Locate the cell with the specified text and output its (X, Y) center coordinate. 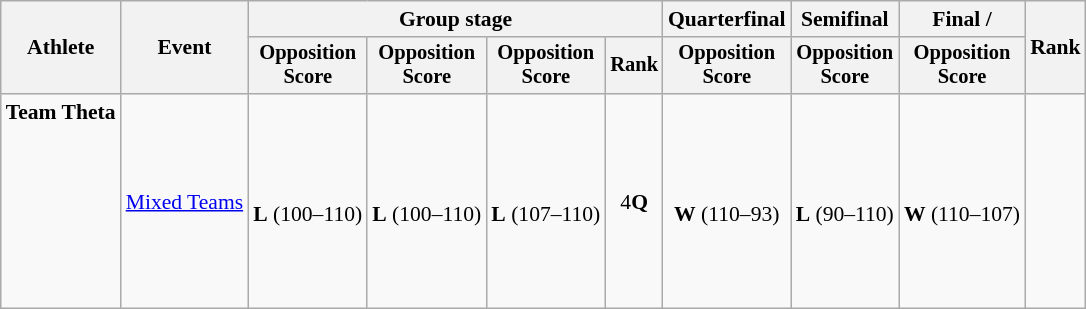
Team Theta (61, 201)
Quarterfinal (727, 19)
Semifinal (845, 19)
Athlete (61, 48)
L (107–110) (546, 201)
4Q (634, 201)
W (110–107) (962, 201)
Final / (962, 19)
Mixed Teams (185, 201)
Group stage (456, 19)
L (90–110) (845, 201)
Event (185, 48)
W (110–93) (727, 201)
